Find where the given text appears and provide that cell's center as (x, y) coordinate. 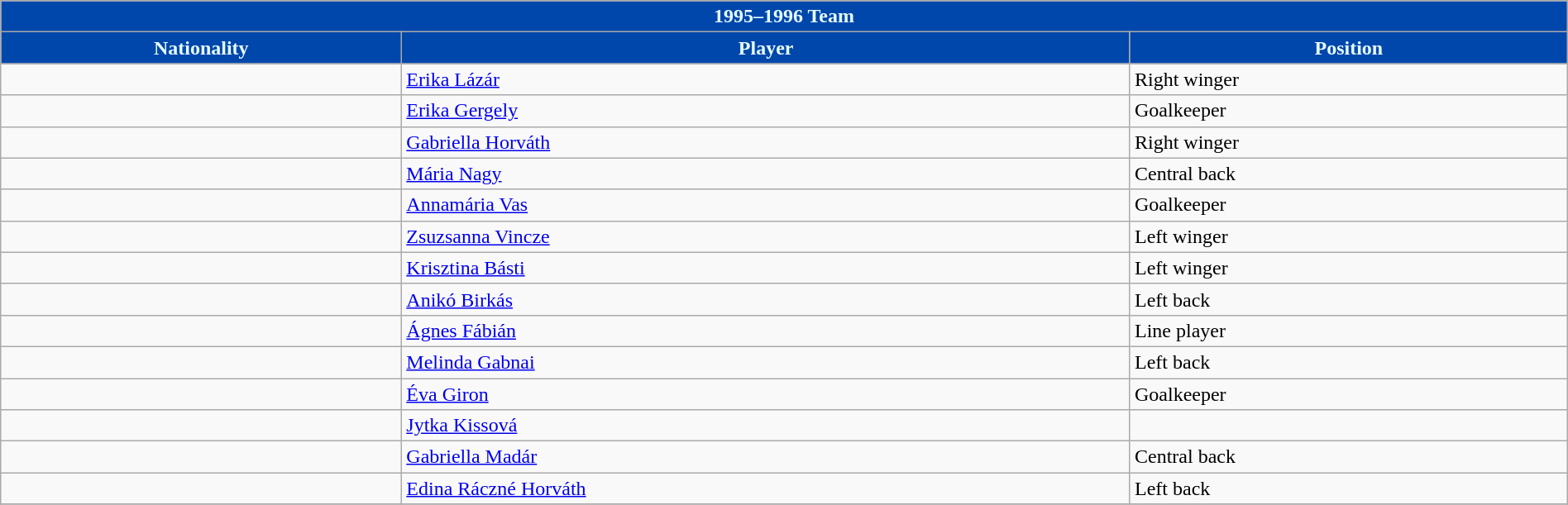
Nationality (202, 48)
Krisztina Básti (766, 268)
Edina Ráczné Horváth (766, 488)
Gabriella Horváth (766, 142)
1995–1996 Team (784, 17)
Melinda Gabnai (766, 362)
Éva Giron (766, 394)
Mária Nagy (766, 174)
Line player (1348, 331)
Position (1348, 48)
Erika Lázár (766, 79)
Player (766, 48)
Zsuzsanna Vincze (766, 236)
Jytka Kissová (766, 426)
Annamária Vas (766, 205)
Ágnes Fábián (766, 331)
Anikó Birkás (766, 299)
Erika Gergely (766, 111)
Gabriella Madár (766, 457)
